Return [x, y] of the center of cell containing provided text 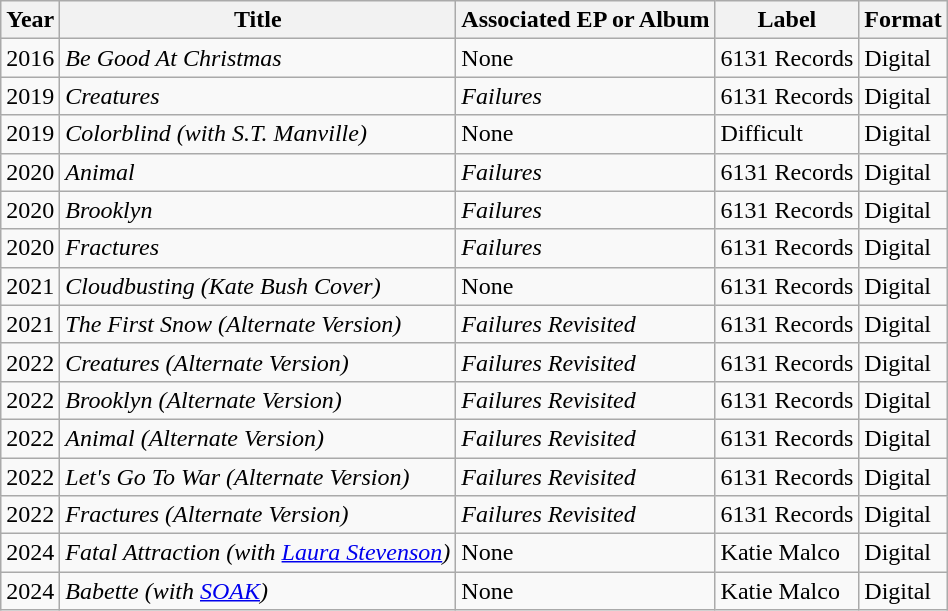
Difficult [787, 134]
Fractures [258, 248]
Cloudbusting (Kate Bush Cover) [258, 286]
Fatal Attraction (with Laura Stevenson) [258, 553]
Year [30, 20]
Label [787, 20]
Creatures (Alternate Version) [258, 362]
Title [258, 20]
Let's Go To War (Alternate Version) [258, 477]
Animal (Alternate Version) [258, 438]
Creatures [258, 96]
Babette (with SOAK) [258, 591]
Colorblind (with S.T. Manville) [258, 134]
The First Snow (Alternate Version) [258, 324]
Animal [258, 172]
Be Good At Christmas [258, 58]
Format [903, 20]
2016 [30, 58]
Associated EP or Album [586, 20]
Fractures (Alternate Version) [258, 515]
Brooklyn [258, 210]
Brooklyn (Alternate Version) [258, 400]
